Provide the (x, y) coordinate of the cell's center where the given text is located.  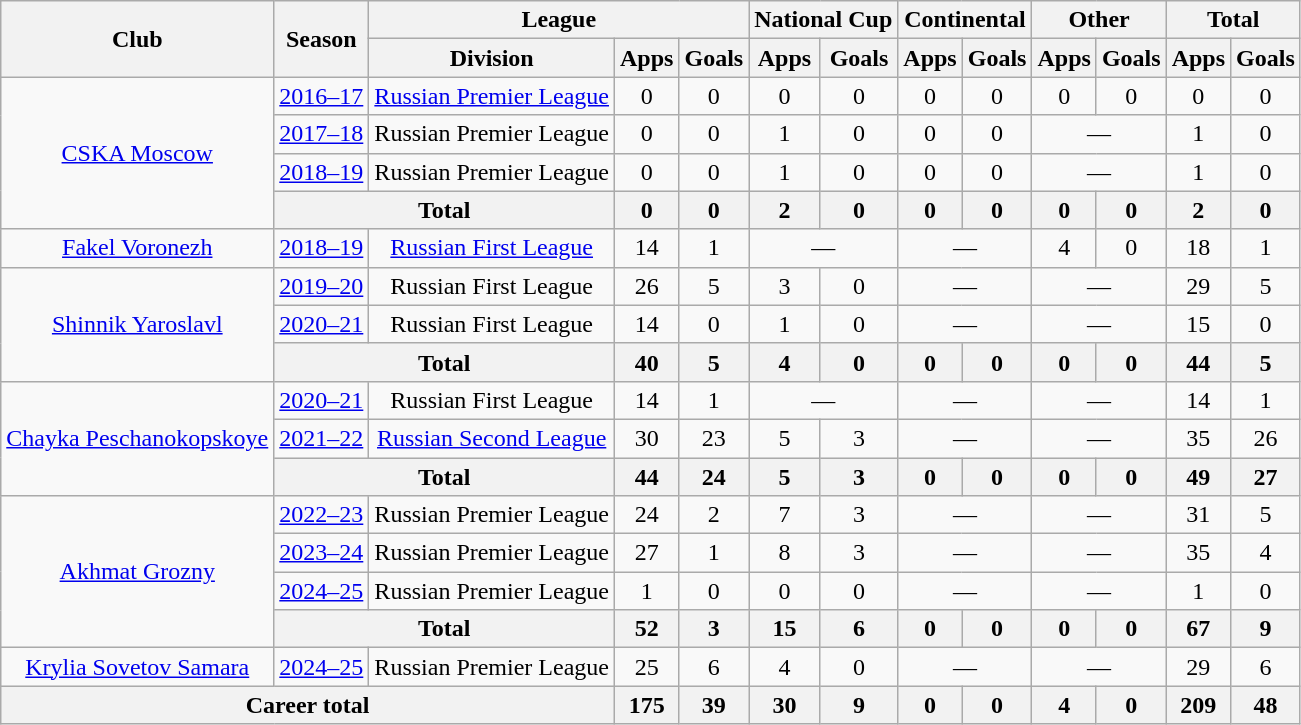
31 (1198, 515)
Russian Second League (492, 438)
CSKA Moscow (138, 153)
40 (647, 362)
209 (1198, 705)
Akhmat Grozny (138, 572)
39 (714, 705)
48 (1266, 705)
175 (647, 705)
2022–23 (322, 515)
Club (138, 39)
Other (1099, 20)
League (559, 20)
2023–24 (322, 553)
2019–20 (322, 286)
Continental (965, 20)
National Cup (824, 20)
25 (647, 667)
Division (492, 58)
2016–17 (322, 96)
8 (785, 553)
7 (785, 515)
Fakel Voronezh (138, 248)
67 (1198, 629)
Shinnik Yaroslavl (138, 324)
49 (1198, 477)
Season (322, 39)
Krylia Sovetov Samara (138, 667)
23 (714, 438)
52 (647, 629)
Career total (308, 705)
Chayka Peschanokopskoye (138, 438)
2021–22 (322, 438)
2017–18 (322, 134)
18 (1198, 248)
